From the cell containing the given text, extract its center point as (X, Y) coordinate. 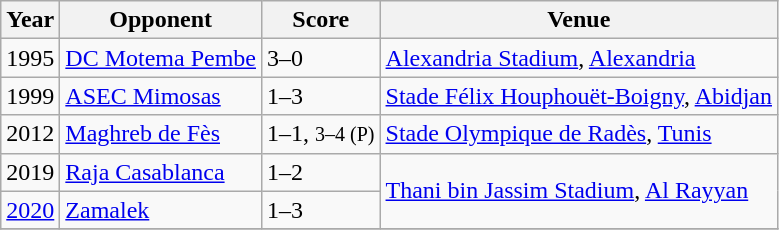
2019 (30, 172)
Stade Olympique de Radès, Tunis (579, 134)
3–0 (321, 58)
Stade Félix Houphouët-Boigny, Abidjan (579, 96)
Opponent (161, 20)
1999 (30, 96)
Maghreb de Fès (161, 134)
1–1, 3–4 (P) (321, 134)
Alexandria Stadium, Alexandria (579, 58)
ASEC Mimosas (161, 96)
Zamalek (161, 210)
DC Motema Pembe (161, 58)
2012 (30, 134)
Thani bin Jassim Stadium, Al Rayyan (579, 191)
1995 (30, 58)
Raja Casablanca (161, 172)
Score (321, 20)
Year (30, 20)
1–2 (321, 172)
2020 (30, 210)
Venue (579, 20)
